Scan for the cell matching the given text and deliver its (x, y) coordinate at center. 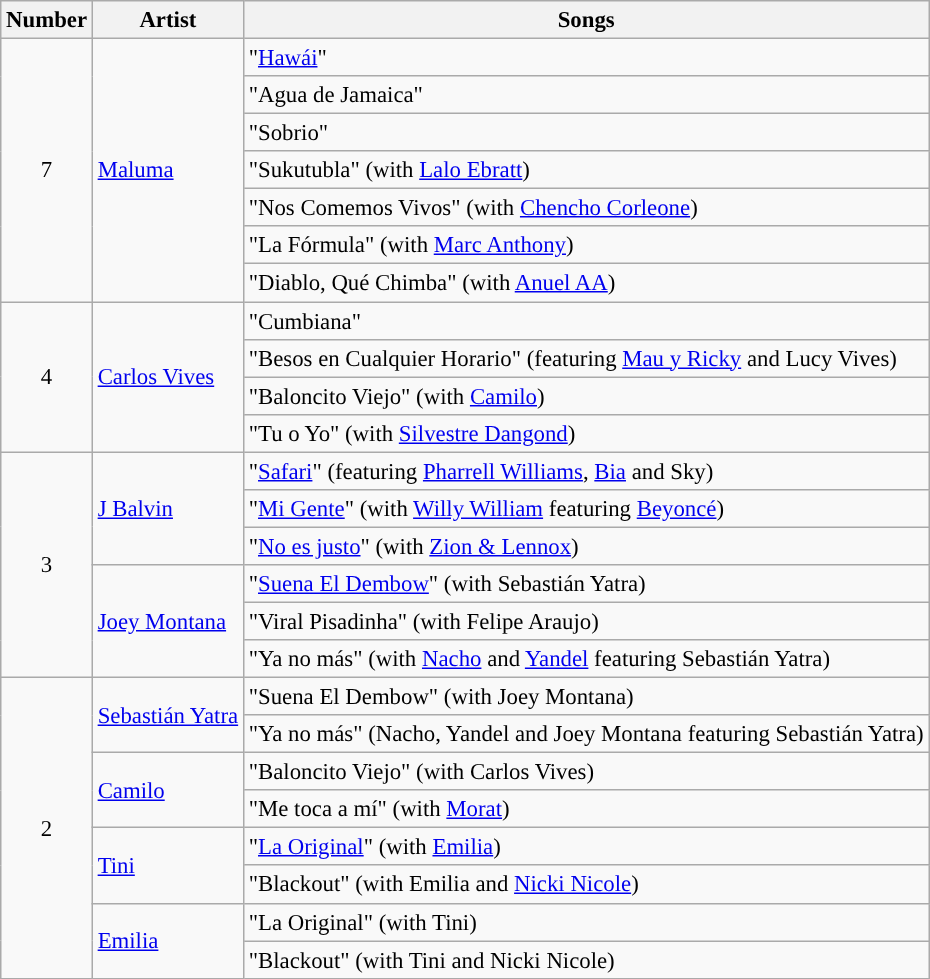
"Me toca a mí" (with Morat) (586, 809)
"Baloncito Viejo" (with Carlos Vives) (586, 772)
Camilo (168, 790)
"Cumbiana" (586, 321)
"Sobrio" (586, 133)
"Blackout" (with Emilia and Nicki Nicole) (586, 885)
Sebastián Yatra (168, 716)
Maluma (168, 170)
7 (47, 170)
"Safari" (featuring Pharrell Williams, Bia and Sky) (586, 471)
"Baloncito Viejo" (with Camilo) (586, 396)
"Suena El Dembow" (with Sebastián Yatra) (586, 584)
Carlos Vives (168, 377)
"Tu o Yo" (with Silvestre Dangond) (586, 433)
Number (47, 20)
"La Fórmula" (with Marc Anthony) (586, 245)
"Sukutubla" (with Lalo Ebratt) (586, 170)
"Suena El Dembow" (with Joey Montana) (586, 697)
3 (47, 565)
Joey Montana (168, 622)
4 (47, 377)
"Blackout" (with Tini and Nicki Nicole) (586, 960)
Emilia (168, 940)
"Hawái" (586, 58)
Tini (168, 866)
"Ya no más" (Nacho, Yandel and Joey Montana featuring Sebastián Yatra) (586, 734)
"No es justo" (with Zion & Lennox) (586, 546)
"Mi Gente" (with Willy William featuring Beyoncé) (586, 509)
2 (47, 828)
"Nos Comemos Vivos" (with Chencho Corleone) (586, 208)
J Balvin (168, 508)
"Ya no más" (with Nacho and Yandel featuring Sebastián Yatra) (586, 659)
"Viral Pisadinha" (with Felipe Araujo) (586, 621)
Songs (586, 20)
"Besos en Cualquier Horario" (featuring Mau y Ricky and Lucy Vives) (586, 358)
"La Original" (with Tini) (586, 922)
"La Original" (with Emilia) (586, 847)
"Agua de Jamaica" (586, 95)
"Diablo, Qué Chimba" (with Anuel AA) (586, 283)
Artist (168, 20)
